Detect which cell encompasses the target text, then output its [x, y] center coordinate. 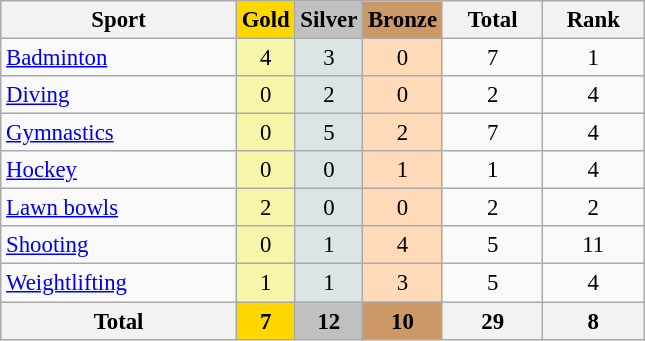
Sport [119, 20]
8 [594, 321]
Badminton [119, 58]
Hockey [119, 170]
11 [594, 245]
Gymnastics [119, 133]
Weightlifting [119, 283]
29 [492, 321]
12 [329, 321]
Lawn bowls [119, 208]
10 [403, 321]
Gold [266, 20]
Rank [594, 20]
Shooting [119, 245]
Diving [119, 95]
Bronze [403, 20]
Silver [329, 20]
